Scan for the cell matching the given text and deliver its [X, Y] coordinate at center. 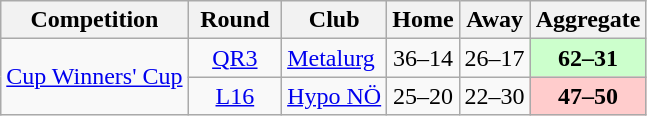
L16 [235, 96]
Club [334, 20]
Home [423, 20]
Aggregate [588, 20]
25–20 [423, 96]
Away [494, 20]
Metalurg [334, 58]
26–17 [494, 58]
QR3 [235, 58]
Round [235, 20]
36–14 [423, 58]
62–31 [588, 58]
22–30 [494, 96]
Competition [94, 20]
47–50 [588, 96]
Cup Winners' Cup [94, 77]
Hypo NÖ [334, 96]
